Determine the (X, Y) coordinate at the center of the cell enclosing the given text.  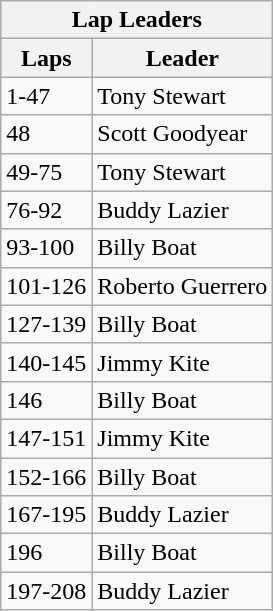
197-208 (46, 591)
Scott Goodyear (182, 134)
146 (46, 400)
Roberto Guerrero (182, 286)
Lap Leaders (137, 20)
140-145 (46, 362)
Laps (46, 58)
167-195 (46, 515)
49-75 (46, 172)
127-139 (46, 324)
76-92 (46, 210)
1-47 (46, 96)
48 (46, 134)
196 (46, 553)
101-126 (46, 286)
152-166 (46, 477)
147-151 (46, 438)
Leader (182, 58)
93-100 (46, 248)
